Provide the [x, y] coordinate of the cell's center where the given text is located.  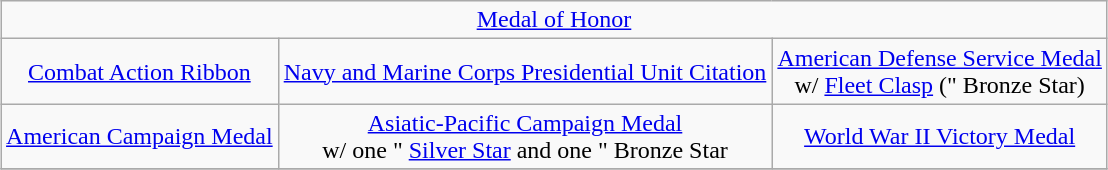
Asiatic-Pacific Campaign Medalw/ one " Silver Star and one " Bronze Star [525, 136]
Navy and Marine Corps Presidential Unit Citation [525, 72]
Medal of Honor [554, 20]
American Campaign Medal [140, 136]
American Defense Service Medalw/ Fleet Clasp (" Bronze Star) [940, 72]
Combat Action Ribbon [140, 72]
World War II Victory Medal [940, 136]
